Capture the cell that displays the provided text and extract its (x, y) central coordinate. 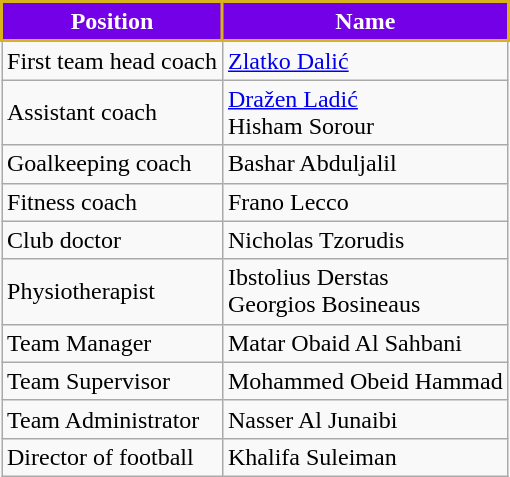
Fitness coach (112, 202)
Director of football (112, 457)
Frano Lecco (365, 202)
Khalifa Suleiman (365, 457)
Team Manager (112, 343)
Position (112, 22)
Ibstolius DerstasGeorgios Bosineaus (365, 292)
Mohammed Obeid Hammad (365, 381)
Team Supervisor (112, 381)
Zlatko Dalić (365, 60)
Physiotherapist (112, 292)
Assistant coach (112, 112)
Goalkeeping coach (112, 164)
Club doctor (112, 240)
First team head coach (112, 60)
Bashar Abduljalil (365, 164)
Name (365, 22)
Team Administrator (112, 419)
Nasser Al Junaibi (365, 419)
Nicholas Tzorudis (365, 240)
Dražen Ladić Hisham Sorour (365, 112)
Matar Obaid Al Sahbani (365, 343)
